Pinpoint the cell where the given text exists, returning its (x, y) midpoint coordinate. 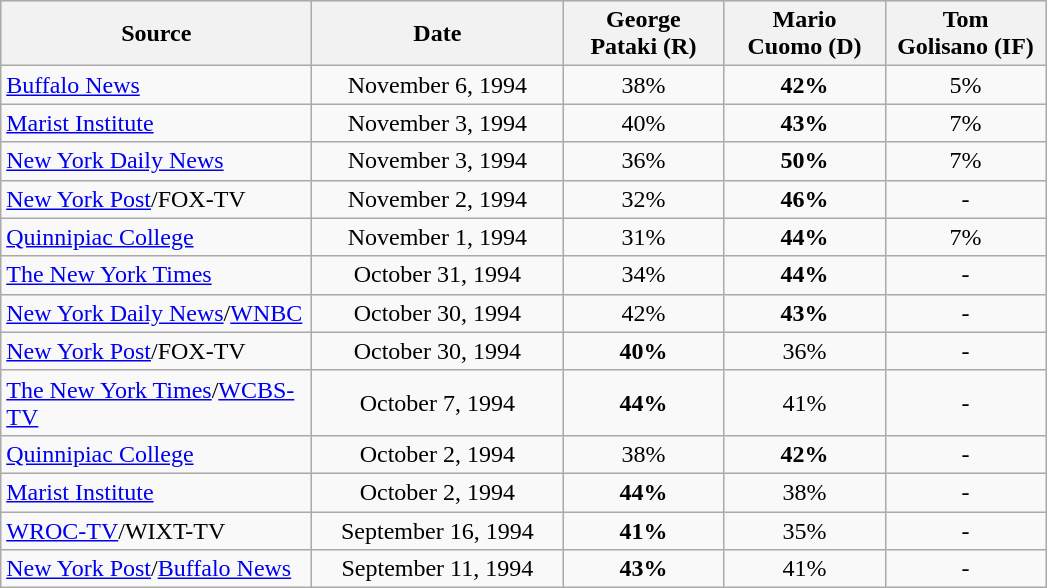
5% (966, 85)
TomGolisano (IF) (966, 34)
Source (156, 34)
New York Daily News (156, 161)
October 7, 1994 (438, 402)
46% (804, 199)
34% (644, 275)
New York Daily News/WNBC (156, 313)
November 6, 1994 (438, 85)
September 16, 1994 (438, 531)
32% (644, 199)
MarioCuomo (D) (804, 34)
New York Post/Buffalo News (156, 569)
50% (804, 161)
WROC-TV/WIXT-TV (156, 531)
GeorgePataki (R) (644, 34)
November 2, 1994 (438, 199)
November 1, 1994 (438, 237)
The New York Times (156, 275)
35% (804, 531)
September 11, 1994 (438, 569)
October 31, 1994 (438, 275)
Buffalo News (156, 85)
The New York Times/WCBS-TV (156, 402)
31% (644, 237)
Date (438, 34)
